Search for the cell housing the specified text and yield its [x, y] center coordinate. 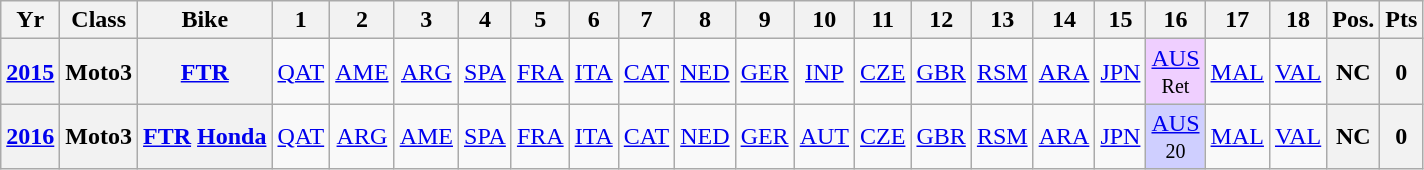
15 [1120, 20]
Bike [205, 20]
7 [646, 20]
Pts [1402, 20]
17 [1237, 20]
14 [1064, 20]
Yr [30, 20]
FTR [205, 72]
10 [824, 20]
13 [1002, 20]
AUS20 [1176, 136]
3 [426, 20]
FTR Honda [205, 136]
8 [705, 20]
AUT [824, 136]
18 [1298, 20]
2015 [30, 72]
Class [99, 20]
6 [594, 20]
16 [1176, 20]
9 [764, 20]
INP [824, 72]
AUSRet [1176, 72]
1 [301, 20]
Pos. [1354, 20]
11 [883, 20]
4 [486, 20]
2016 [30, 136]
12 [941, 20]
2 [362, 20]
5 [540, 20]
